Identify which cell holds the provided text, then report its (X, Y) central coordinate. 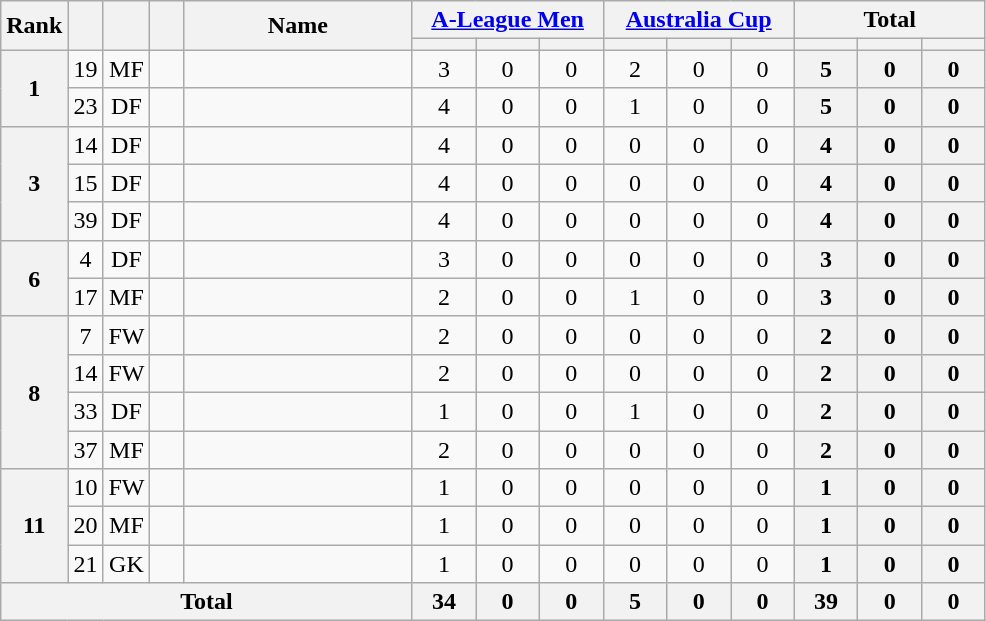
A-League Men (508, 20)
17 (86, 297)
Rank (34, 26)
Australia Cup (698, 20)
11 (34, 526)
6 (34, 278)
34 (444, 602)
21 (86, 564)
GK (126, 564)
33 (86, 411)
7 (86, 335)
15 (86, 183)
Name (298, 26)
20 (86, 526)
10 (86, 488)
37 (86, 449)
23 (86, 107)
19 (86, 69)
8 (34, 392)
